From the cell containing the given text, extract its center point as [X, Y] coordinate. 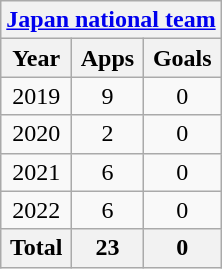
2019 [36, 96]
Apps [108, 58]
Goals [182, 58]
23 [108, 248]
Year [36, 58]
Japan national team [111, 20]
2 [108, 134]
2020 [36, 134]
2021 [36, 172]
9 [108, 96]
2022 [36, 210]
Total [36, 248]
